From the cell containing the given text, extract its center point as [x, y] coordinate. 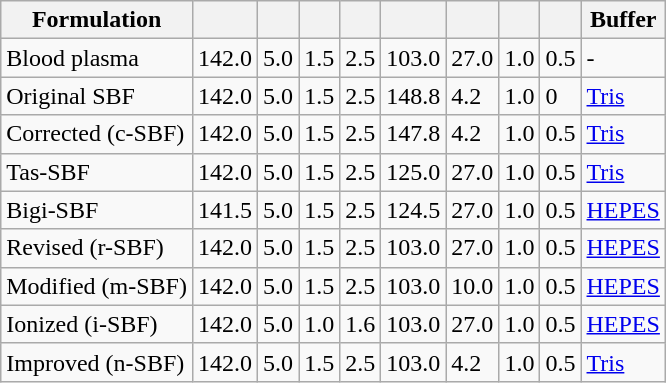
Revised (r-SBF) [97, 248]
125.0 [414, 172]
Formulation [97, 20]
Improved (n-SBF) [97, 362]
124.5 [414, 210]
0 [560, 96]
141.5 [224, 210]
- [623, 58]
Bigi-SBF [97, 210]
Tas-SBF [97, 172]
Blood plasma [97, 58]
147.8 [414, 134]
Ionized (i-SBF) [97, 324]
Original SBF [97, 96]
1.6 [360, 324]
Corrected (c-SBF) [97, 134]
Buffer [623, 20]
10.0 [472, 286]
Modified (m-SBF) [97, 286]
148.8 [414, 96]
